Return [x, y] of the center of cell containing provided text 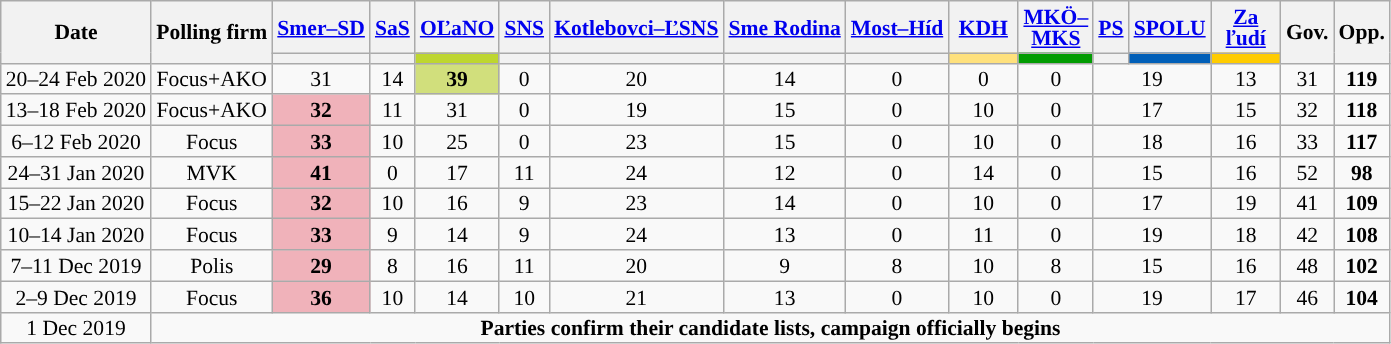
PS [1110, 27]
SNS [524, 27]
29 [321, 266]
Kotlebovci–ĽSNS [636, 27]
Sme Rodina [785, 27]
108 [1362, 234]
Polling firm [212, 32]
118 [1362, 110]
KDH [983, 27]
119 [1362, 78]
Gov. [1308, 32]
46 [1308, 296]
SaS [392, 27]
Opp. [1362, 32]
104 [1362, 296]
117 [1362, 142]
36 [321, 296]
Parties confirm their candidate lists, campaign officially begins [770, 328]
1 Dec 2019 [76, 328]
OĽaNO [457, 27]
109 [1362, 204]
48 [1308, 266]
52 [1308, 172]
Most–Híd [897, 27]
MVK [212, 172]
Date [76, 32]
102 [1362, 266]
39 [457, 78]
20–24 Feb 2020 [76, 78]
42 [1308, 234]
10–14 Jan 2020 [76, 234]
SPOLU [1170, 27]
98 [1362, 172]
2–9 Dec 2019 [76, 296]
Polis [212, 266]
13–18 Feb 2020 [76, 110]
6–12 Feb 2020 [76, 142]
12 [785, 172]
24–31 Jan 2020 [76, 172]
Smer–SD [321, 27]
21 [636, 296]
15–22 Jan 2020 [76, 204]
25 [457, 142]
MKÖ–MKS [1056, 27]
7–11 Dec 2019 [76, 266]
Za ľudí [1246, 27]
